For the text-containing cell, return its midpoint in [x, y] coordinate format. 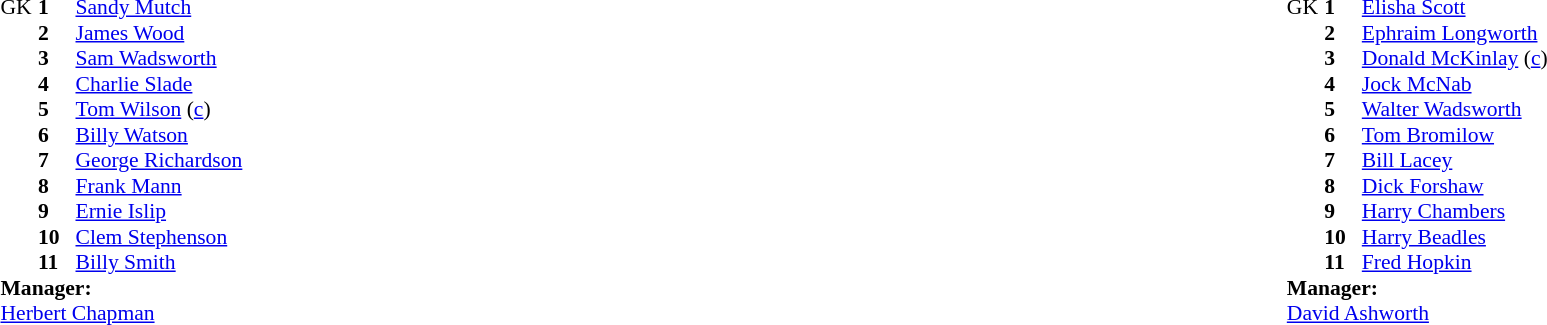
Sam Wadsworth [160, 59]
Ernie Islip [160, 211]
Clem Stephenson [160, 237]
Tom Wilson (c) [160, 109]
Charlie Slade [160, 84]
George Richardson [160, 161]
James Wood [160, 33]
Billy Smith [160, 263]
Manager: [121, 288]
Frank Mann [160, 186]
Billy Watson [160, 135]
